Find where the given text appears and provide that cell's center as (X, Y) coordinate. 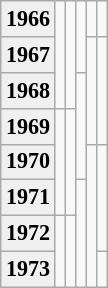
1973 (28, 269)
1971 (28, 198)
1968 (28, 90)
1969 (28, 126)
1970 (28, 162)
1967 (28, 54)
1966 (28, 18)
1972 (28, 233)
